Capture the cell that displays the provided text and extract its (X, Y) central coordinate. 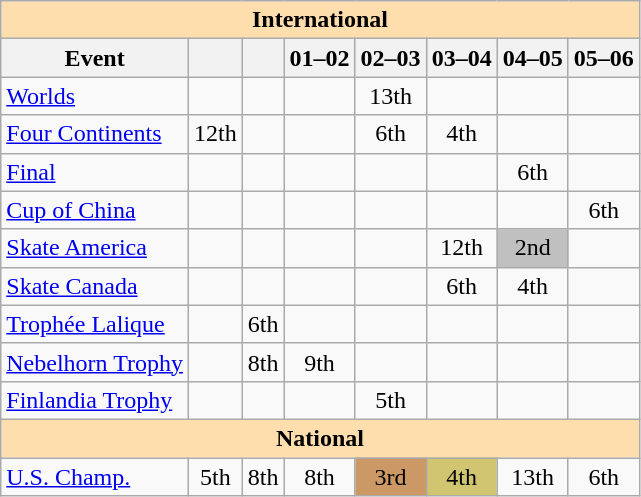
2nd (532, 248)
Cup of China (95, 210)
Worlds (95, 96)
Trophée Lalique (95, 324)
Final (95, 172)
U.S. Champ. (95, 477)
Nebelhorn Trophy (95, 362)
Four Continents (95, 134)
05–06 (604, 58)
03–04 (462, 58)
International (320, 20)
02–03 (390, 58)
Event (95, 58)
Finlandia Trophy (95, 400)
04–05 (532, 58)
Skate Canada (95, 286)
9th (320, 362)
3rd (390, 477)
01–02 (320, 58)
National (320, 438)
Skate America (95, 248)
